Provide the (x, y) coordinate of the cell's center where the given text is located.  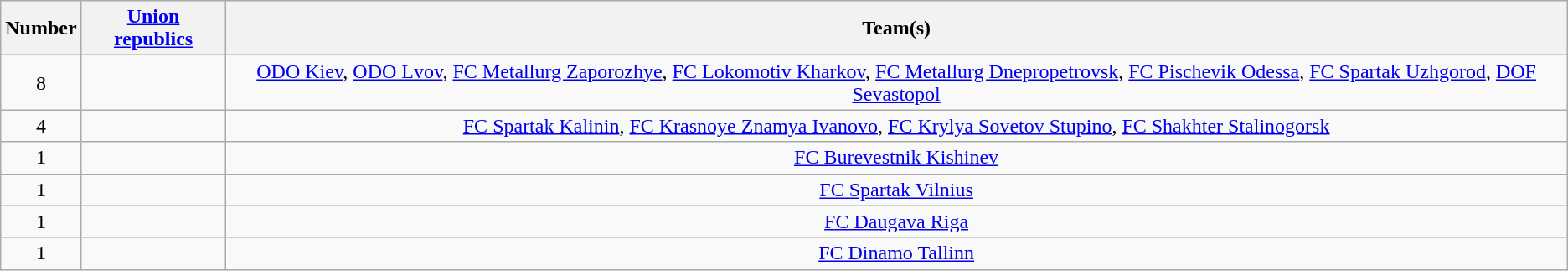
FC Spartak Vilnius (896, 190)
FC Burevestnik Kishinev (896, 158)
8 (41, 82)
FC Spartak Kalinin, FC Krasnoye Znamya Ivanovo, FC Krylya Sovetov Stupino, FC Shakhter Stalinogorsk (896, 126)
FC Dinamo Tallinn (896, 253)
4 (41, 126)
Team(s) (896, 29)
FC Daugava Riga (896, 221)
Number (41, 29)
Union republics (153, 29)
